Determine the (x, y) coordinate at the center of the cell enclosing the given text.  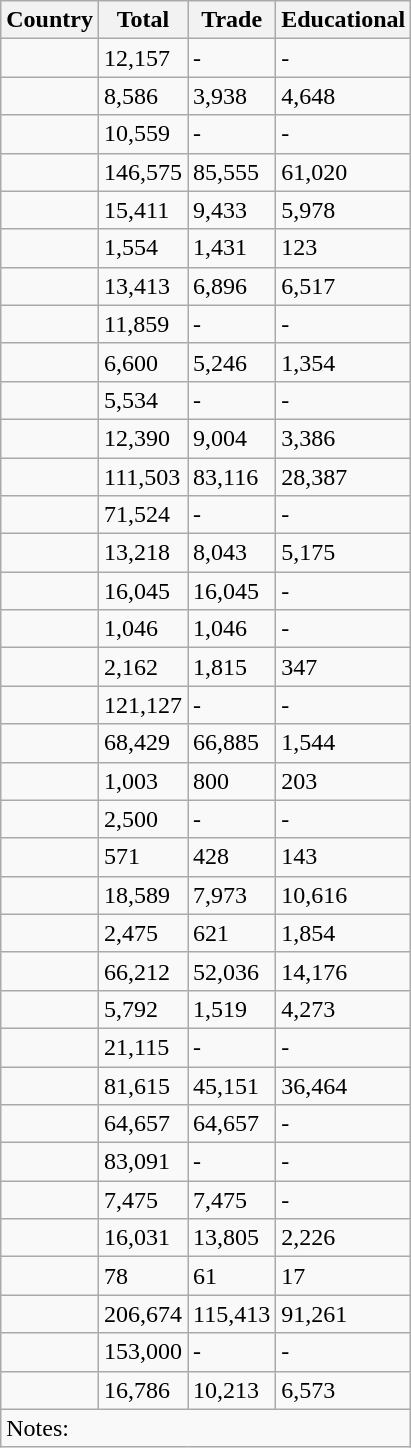
Educational (344, 20)
2,162 (142, 667)
143 (344, 857)
71,524 (142, 515)
1,003 (142, 781)
Trade (232, 20)
111,503 (142, 477)
11,859 (142, 324)
6,517 (344, 286)
6,896 (232, 286)
66,885 (232, 743)
571 (142, 857)
61 (232, 1276)
10,616 (344, 895)
153,000 (142, 1352)
16,786 (142, 1390)
9,433 (232, 210)
347 (344, 667)
3,938 (232, 96)
5,534 (142, 400)
4,273 (344, 1009)
36,464 (344, 1085)
1,815 (232, 667)
1,354 (344, 362)
13,413 (142, 286)
5,792 (142, 1009)
5,175 (344, 553)
91,261 (344, 1314)
83,116 (232, 477)
Total (142, 20)
4,648 (344, 96)
2,475 (142, 933)
5,978 (344, 210)
115,413 (232, 1314)
800 (232, 781)
45,151 (232, 1085)
28,387 (344, 477)
10,213 (232, 1390)
2,500 (142, 819)
16,031 (142, 1238)
15,411 (142, 210)
21,115 (142, 1047)
206,674 (142, 1314)
52,036 (232, 971)
83,091 (142, 1162)
85,555 (232, 172)
Notes: (206, 1428)
1,554 (142, 248)
123 (344, 248)
5,246 (232, 362)
12,390 (142, 438)
17 (344, 1276)
1,519 (232, 1009)
10,559 (142, 134)
12,157 (142, 58)
13,218 (142, 553)
18,589 (142, 895)
9,004 (232, 438)
14,176 (344, 971)
78 (142, 1276)
8,586 (142, 96)
3,386 (344, 438)
1,854 (344, 933)
6,600 (142, 362)
1,544 (344, 743)
146,575 (142, 172)
621 (232, 933)
8,043 (232, 553)
81,615 (142, 1085)
68,429 (142, 743)
428 (232, 857)
7,973 (232, 895)
1,431 (232, 248)
61,020 (344, 172)
203 (344, 781)
121,127 (142, 705)
6,573 (344, 1390)
Country (50, 20)
66,212 (142, 971)
2,226 (344, 1238)
13,805 (232, 1238)
